Find where the given text appears and provide that cell's center as (x, y) coordinate. 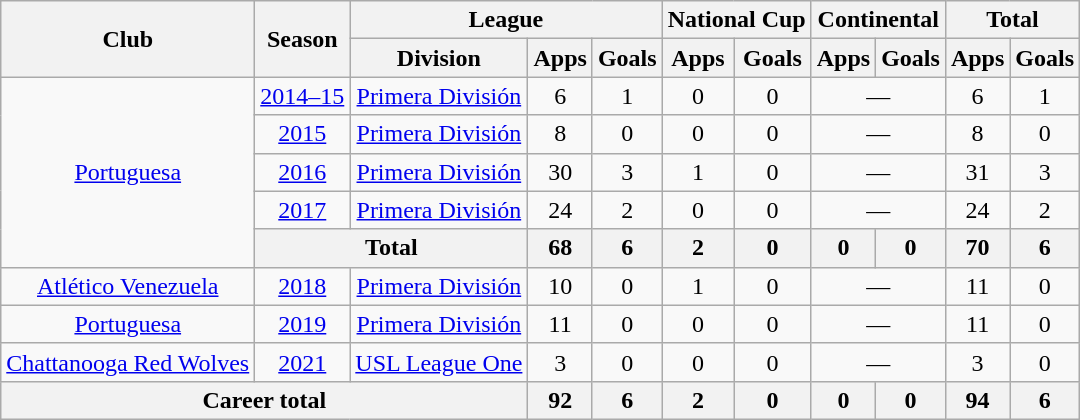
2014–15 (302, 96)
League (506, 20)
30 (560, 172)
70 (977, 248)
Chattanooga Red Wolves (128, 362)
Atlético Venezuela (128, 286)
Career total (264, 400)
2016 (302, 172)
Club (128, 39)
2017 (302, 210)
92 (560, 400)
2019 (302, 324)
Continental (878, 20)
2021 (302, 362)
National Cup (736, 20)
Division (439, 58)
94 (977, 400)
31 (977, 172)
Season (302, 39)
10 (560, 286)
USL League One (439, 362)
68 (560, 248)
2018 (302, 286)
2015 (302, 134)
